Return the [X, Y] coordinate for the center point of the cell that contains the specified text.  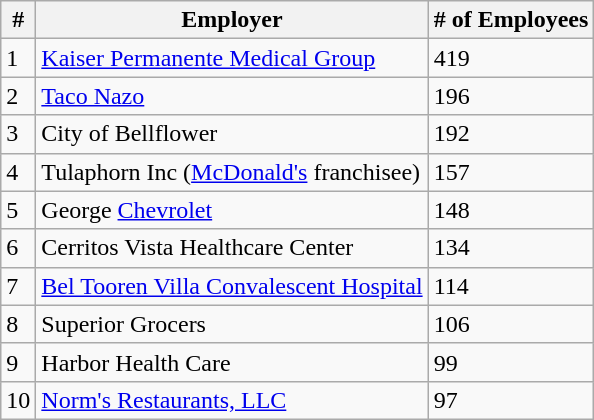
419 [511, 58]
# [18, 20]
148 [511, 210]
Bel Tooren Villa Convalescent Hospital [232, 286]
Norm's Restaurants, LLC [232, 400]
Superior Grocers [232, 324]
192 [511, 134]
Harbor Health Care [232, 362]
114 [511, 286]
4 [18, 172]
1 [18, 58]
9 [18, 362]
George Chevrolet [232, 210]
Kaiser Permanente Medical Group [232, 58]
# of Employees [511, 20]
7 [18, 286]
5 [18, 210]
10 [18, 400]
196 [511, 96]
157 [511, 172]
Taco Nazo [232, 96]
134 [511, 248]
97 [511, 400]
Employer [232, 20]
8 [18, 324]
Tulaphorn Inc (McDonald's franchisee) [232, 172]
2 [18, 96]
3 [18, 134]
99 [511, 362]
6 [18, 248]
City of Bellflower [232, 134]
Cerritos Vista Healthcare Center [232, 248]
106 [511, 324]
